Determine the (x, y) coordinate at the center of the cell enclosing the given text.  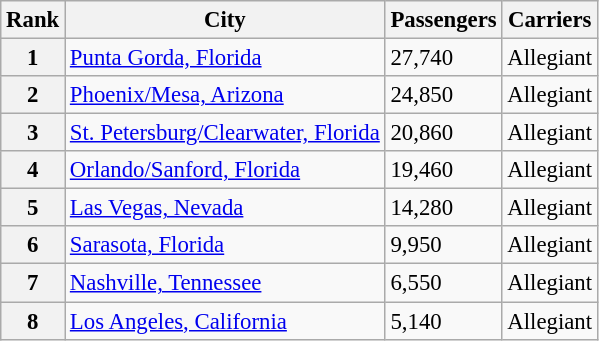
14,280 (444, 208)
4 (33, 170)
6,550 (444, 283)
7 (33, 283)
Punta Gorda, Florida (226, 58)
8 (33, 321)
Los Angeles, California (226, 321)
City (226, 20)
19,460 (444, 170)
9,950 (444, 245)
6 (33, 245)
Rank (33, 20)
3 (33, 133)
St. Petersburg/Clearwater, Florida (226, 133)
5,140 (444, 321)
Orlando/Sanford, Florida (226, 170)
Phoenix/Mesa, Arizona (226, 95)
2 (33, 95)
20,860 (444, 133)
24,850 (444, 95)
1 (33, 58)
Carriers (550, 20)
Nashville, Tennessee (226, 283)
27,740 (444, 58)
5 (33, 208)
Passengers (444, 20)
Las Vegas, Nevada (226, 208)
Sarasota, Florida (226, 245)
